Extract the [X, Y] coordinate from the center of the cell holding the provided text.  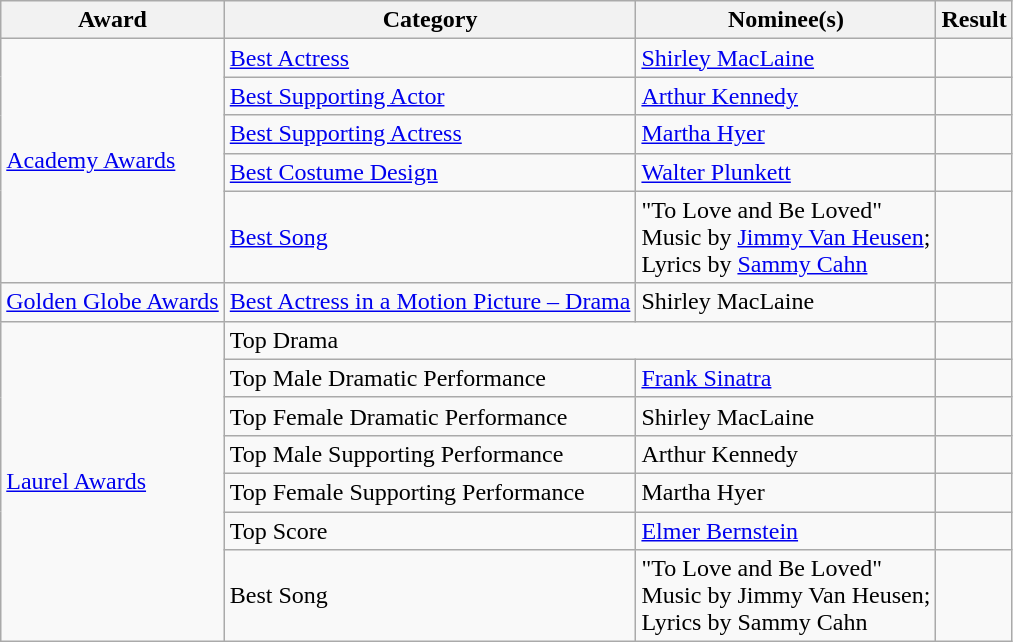
Golden Globe Awards [113, 302]
Best Supporting Actress [430, 134]
Nominee(s) [786, 20]
Best Actress [430, 58]
Award [113, 20]
Elmer Bernstein [786, 531]
Frank Sinatra [786, 378]
Best Costume Design [430, 172]
Walter Plunkett [786, 172]
Best Supporting Actor [430, 96]
Category [430, 20]
Academy Awards [113, 161]
Top Drama [580, 340]
Best Actress in a Motion Picture – Drama [430, 302]
Result [974, 20]
Laurel Awards [113, 481]
Top Male Dramatic Performance [430, 378]
Top Female Dramatic Performance [430, 416]
Top Female Supporting Performance [430, 492]
Top Male Supporting Performance [430, 454]
Top Score [430, 531]
